Pinpoint the cell where the given text exists, returning its [x, y] midpoint coordinate. 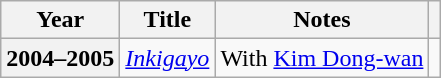
Inkigayo [168, 58]
Year [60, 20]
With Kim Dong-wan [322, 58]
Notes [322, 20]
2004–2005 [60, 58]
Title [168, 20]
